Return [x, y] of the center of cell containing provided text 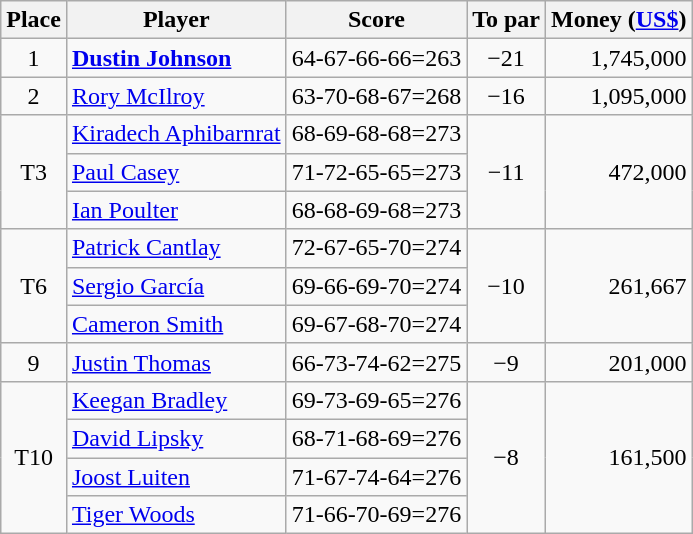
71-67-74-64=276 [376, 477]
2 [34, 96]
−16 [506, 96]
69-67-68-70=274 [376, 324]
Patrick Cantlay [176, 248]
−10 [506, 286]
9 [34, 362]
Keegan Bradley [176, 400]
Ian Poulter [176, 210]
−21 [506, 58]
66-73-74-62=275 [376, 362]
Dustin Johnson [176, 58]
−9 [506, 362]
Joost Luiten [176, 477]
68-69-68-68=273 [376, 134]
T10 [34, 457]
David Lipsky [176, 438]
Paul Casey [176, 172]
63-70-68-67=268 [376, 96]
Cameron Smith [176, 324]
71-66-70-69=276 [376, 515]
1 [34, 58]
Money (US$) [619, 20]
Rory McIlroy [176, 96]
201,000 [619, 362]
−11 [506, 172]
Kiradech Aphibarnrat [176, 134]
Justin Thomas [176, 362]
64-67-66-66=263 [376, 58]
1,745,000 [619, 58]
261,667 [619, 286]
T6 [34, 286]
68-71-68-69=276 [376, 438]
69-73-69-65=276 [376, 400]
Sergio García [176, 286]
Place [34, 20]
71-72-65-65=273 [376, 172]
68-68-69-68=273 [376, 210]
72-67-65-70=274 [376, 248]
161,500 [619, 457]
69-66-69-70=274 [376, 286]
472,000 [619, 172]
1,095,000 [619, 96]
To par [506, 20]
Player [176, 20]
T3 [34, 172]
Tiger Woods [176, 515]
Score [376, 20]
−8 [506, 457]
